Extract the (x, y) coordinate from the center of the cell holding the provided text.  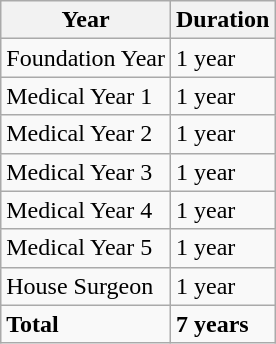
Medical Year 3 (86, 172)
Duration (222, 20)
Year (86, 20)
Foundation Year (86, 58)
Total (86, 324)
Medical Year 2 (86, 134)
House Surgeon (86, 286)
Medical Year 5 (86, 248)
7 years (222, 324)
Medical Year 1 (86, 96)
Medical Year 4 (86, 210)
